Search for the cell housing the specified text and yield its [x, y] center coordinate. 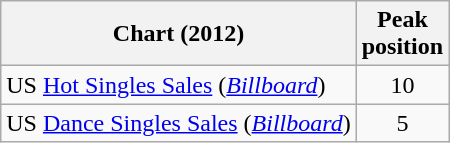
US Hot Singles Sales (Billboard) [178, 85]
US Dance Singles Sales (Billboard) [178, 123]
5 [402, 123]
Peakposition [402, 34]
Chart (2012) [178, 34]
10 [402, 85]
